Find where the given text appears and provide that cell's center as (X, Y) coordinate. 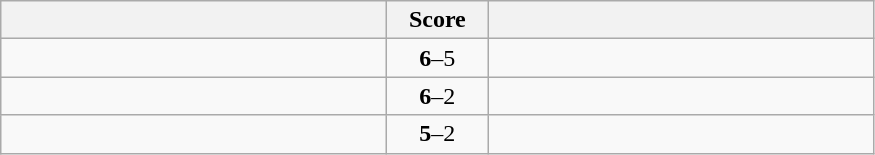
6–2 (438, 96)
5–2 (438, 134)
Score (438, 20)
6–5 (438, 58)
